Capture the cell that displays the provided text and extract its (x, y) central coordinate. 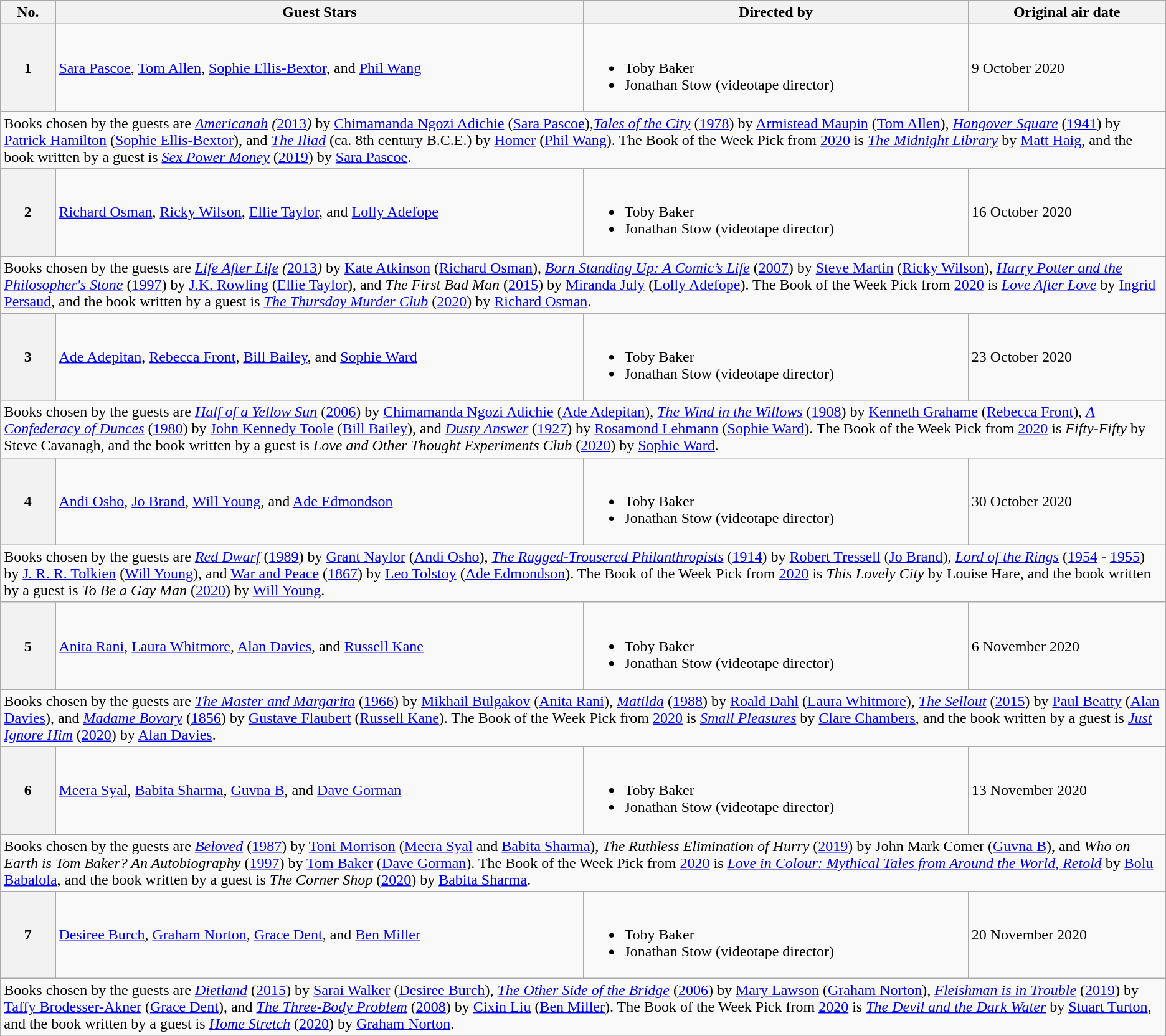
Ade Adepitan, Rebecca Front, Bill Bailey, and Sophie Ward (320, 357)
13 November 2020 (1066, 790)
2 (28, 212)
3 (28, 357)
6 November 2020 (1066, 646)
Original air date (1066, 12)
Sara Pascoe, Tom Allen, Sophie Ellis-Bextor, and Phil Wang (320, 68)
Desiree Burch, Graham Norton, Grace Dent, and Ben Miller (320, 935)
9 October 2020 (1066, 68)
16 October 2020 (1066, 212)
1 (28, 68)
Richard Osman, Ricky Wilson, Ellie Taylor, and Lolly Adefope (320, 212)
7 (28, 935)
4 (28, 501)
No. (28, 12)
Andi Osho, Jo Brand, Will Young, and Ade Edmondson (320, 501)
Directed by (776, 12)
20 November 2020 (1066, 935)
5 (28, 646)
6 (28, 790)
Anita Rani, Laura Whitmore, Alan Davies, and Russell Kane (320, 646)
23 October 2020 (1066, 357)
Guest Stars (320, 12)
Meera Syal, Babita Sharma, Guvna B, and Dave Gorman (320, 790)
30 October 2020 (1066, 501)
